Capture the cell that displays the provided text and extract its (X, Y) central coordinate. 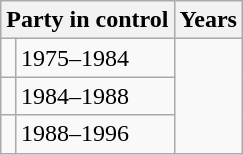
1975–1984 (94, 58)
Years (208, 20)
1988–1996 (94, 134)
1984–1988 (94, 96)
Party in control (88, 20)
